Return the (x, y) coordinate for the center point of the cell that contains the specified text.  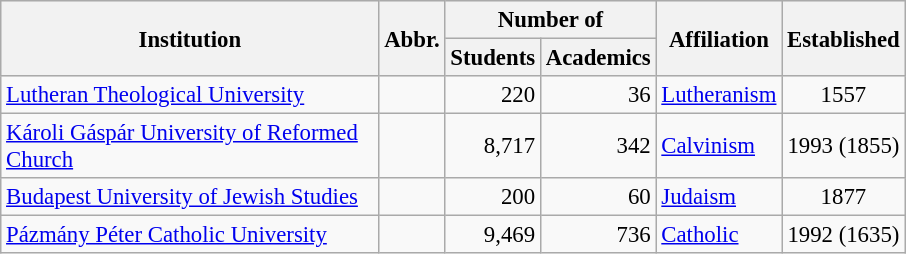
Károli Gáspár University of Reformed Church (190, 146)
Lutheran Theological University (190, 95)
60 (598, 197)
Affiliation (719, 38)
Calvinism (719, 146)
342 (598, 146)
Institution (190, 38)
Established (844, 38)
736 (598, 235)
Abbr. (412, 38)
9,469 (492, 235)
Judaism (719, 197)
1992 (1635) (844, 235)
Number of (550, 20)
Catholic (719, 235)
Lutheranism (719, 95)
200 (492, 197)
Academics (598, 58)
Budapest University of Jewish Studies (190, 197)
1557 (844, 95)
Students (492, 58)
1877 (844, 197)
Pázmány Péter Catholic University (190, 235)
36 (598, 95)
220 (492, 95)
8,717 (492, 146)
1993 (1855) (844, 146)
